Extract the [X, Y] coordinate from the center of the cell holding the provided text.  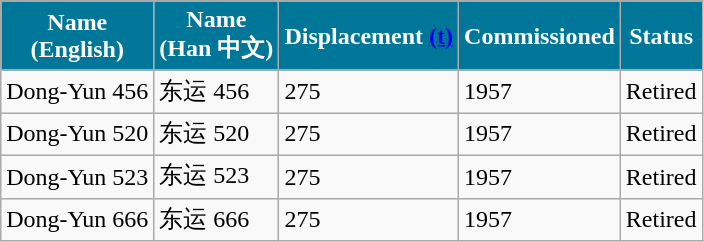
东运 520 [216, 134]
Status [661, 36]
Name(Han 中文) [216, 36]
东运 666 [216, 220]
Dong-Yun 523 [78, 176]
Name(English) [78, 36]
Dong-Yun 456 [78, 92]
东运 523 [216, 176]
Commissioned [540, 36]
Dong-Yun 520 [78, 134]
Displacement (t) [369, 36]
东运 456 [216, 92]
Dong-Yun 666 [78, 220]
